Identify which cell holds the provided text, then report its [X, Y] central coordinate. 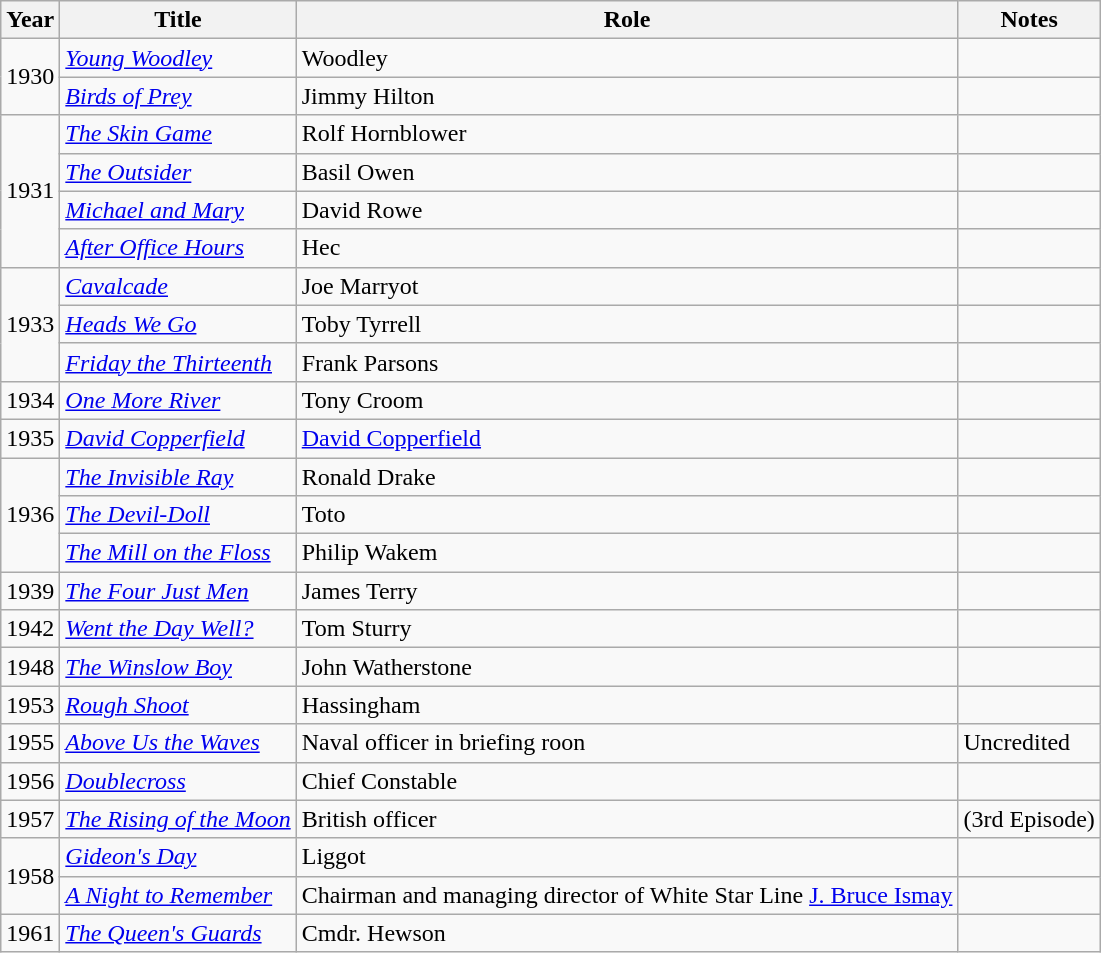
Jimmy Hilton [627, 96]
Uncredited [1029, 743]
1936 [30, 515]
Doublecross [178, 781]
1942 [30, 629]
The Outsider [178, 172]
Hassingham [627, 705]
A Night to Remember [178, 895]
Toby Tyrrell [627, 324]
1955 [30, 743]
Heads We Go [178, 324]
1961 [30, 933]
Year [30, 20]
Rough Shoot [178, 705]
David Rowe [627, 210]
The Devil-Doll [178, 515]
Tony Croom [627, 400]
The Queen's Guards [178, 933]
Birds of Prey [178, 96]
Basil Owen [627, 172]
1931 [30, 191]
Hec [627, 248]
1933 [30, 324]
John Watherstone [627, 667]
1935 [30, 438]
Ronald Drake [627, 477]
The Invisible Ray [178, 477]
Young Woodley [178, 58]
The Skin Game [178, 134]
1934 [30, 400]
1953 [30, 705]
Chairman and managing director of White Star Line J. Bruce Ismay [627, 895]
British officer [627, 819]
Notes [1029, 20]
Toto [627, 515]
1958 [30, 876]
The Mill on the Floss [178, 553]
Gideon's Day [178, 857]
Cavalcade [178, 286]
1957 [30, 819]
Philip Wakem [627, 553]
Joe Marryot [627, 286]
The Four Just Men [178, 591]
Liggot [627, 857]
1948 [30, 667]
James Terry [627, 591]
1930 [30, 77]
(3rd Episode) [1029, 819]
Went the Day Well? [178, 629]
The Winslow Boy [178, 667]
One More River [178, 400]
Naval officer in briefing roon [627, 743]
Cmdr. Hewson [627, 933]
Michael and Mary [178, 210]
Chief Constable [627, 781]
The Rising of the Moon [178, 819]
Role [627, 20]
Tom Sturry [627, 629]
1956 [30, 781]
Above Us the Waves [178, 743]
Friday the Thirteenth [178, 362]
Frank Parsons [627, 362]
Title [178, 20]
1939 [30, 591]
Woodley [627, 58]
Rolf Hornblower [627, 134]
After Office Hours [178, 248]
